For the text-containing cell, return its midpoint in [X, Y] coordinate format. 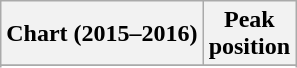
Peakposition [249, 34]
Chart (2015–2016) [102, 34]
